Extract the [X, Y] coordinate from the center of the cell holding the provided text.  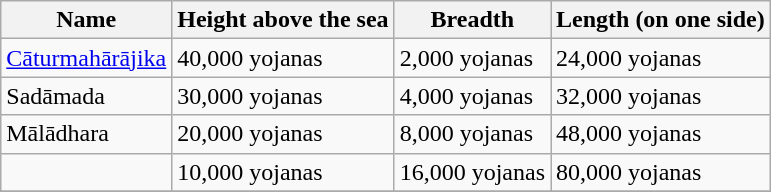
2,000 yojanas [472, 58]
Name [86, 20]
8,000 yojanas [472, 134]
32,000 yojanas [660, 96]
Cāturmahārājika [86, 58]
20,000 yojanas [283, 134]
48,000 yojanas [660, 134]
Breadth [472, 20]
30,000 yojanas [283, 96]
40,000 yojanas [283, 58]
16,000 yojanas [472, 172]
4,000 yojanas [472, 96]
Mālādhara [86, 134]
24,000 yojanas [660, 58]
10,000 yojanas [283, 172]
Length (on one side) [660, 20]
Sadāmada [86, 96]
80,000 yojanas [660, 172]
Height above the sea [283, 20]
